Search for the cell housing the specified text and yield its [x, y] center coordinate. 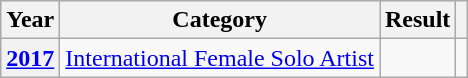
2017 [30, 58]
Result [418, 20]
Year [30, 20]
International Female Solo Artist [220, 58]
Category [220, 20]
